Capture the cell that displays the provided text and extract its (x, y) central coordinate. 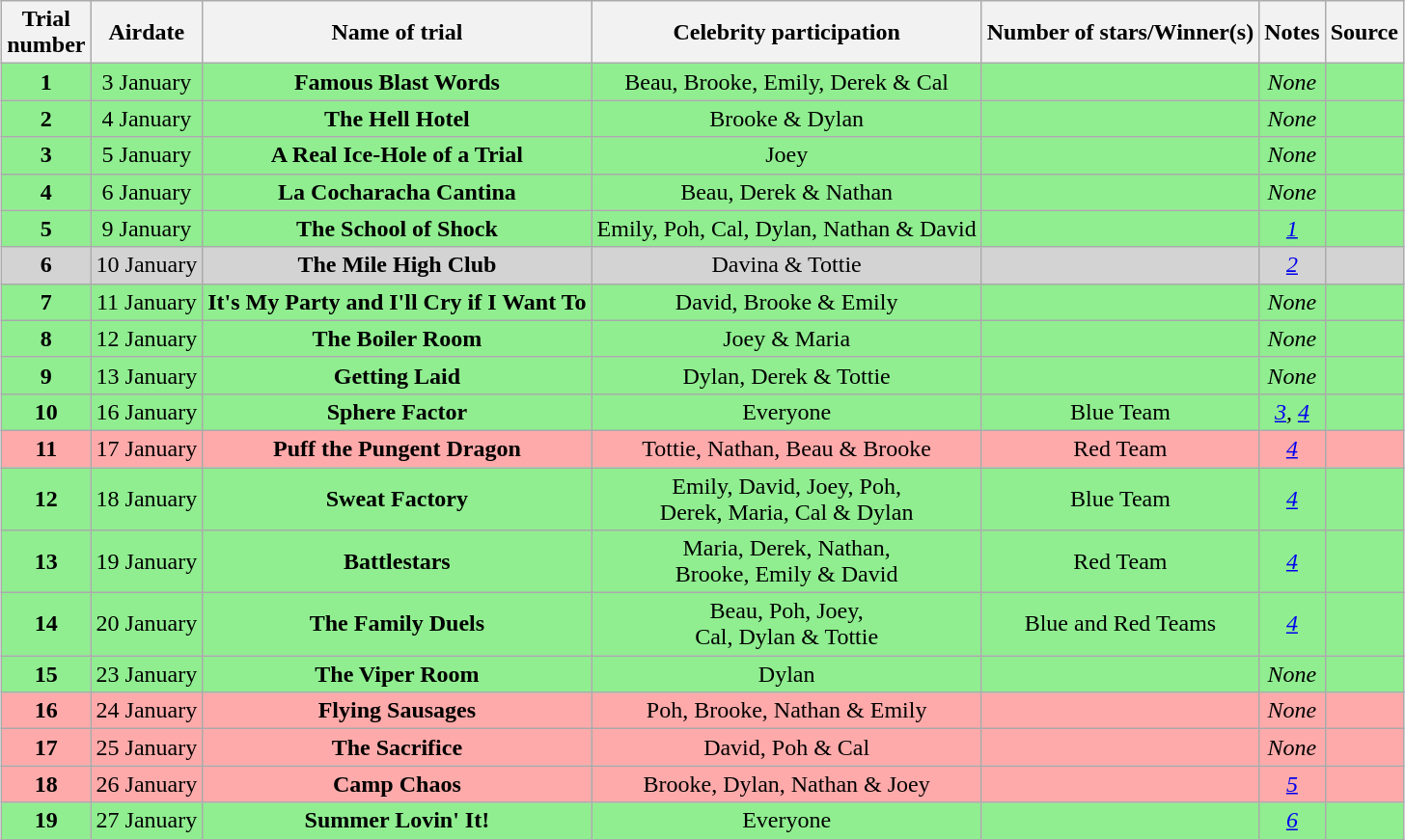
The Boiler Room (398, 339)
The Viper Room (398, 674)
Puff the Pungent Dragon (398, 448)
4 January (147, 119)
13 (46, 561)
Notes (1292, 33)
3 (46, 155)
David, Brooke & Emily (786, 302)
25 January (147, 747)
13 January (147, 375)
18 January (147, 498)
Flying Sausages (398, 711)
20 January (147, 625)
3 January (147, 82)
17 (46, 747)
Beau, Brooke, Emily, Derek & Cal (786, 82)
The School of Shock (398, 229)
Celebrity participation (786, 33)
Battlestars (398, 561)
The Family Duels (398, 625)
A Real Ice-Hole of a Trial (398, 155)
Trialnumber (46, 33)
14 (46, 625)
19 (46, 821)
Dylan, Derek & Tottie (786, 375)
Camp Chaos (398, 784)
27 January (147, 821)
3, 4 (1292, 412)
Joey (786, 155)
Maria, Derek, Nathan,Brooke, Emily & David (786, 561)
Summer Lovin' It! (398, 821)
10 (46, 412)
Beau, Poh, Joey,Cal, Dylan & Tottie (786, 625)
Emily, Poh, Cal, Dylan, Nathan & David (786, 229)
Blue and Red Teams (1120, 625)
19 January (147, 561)
Tottie, Nathan, Beau & Brooke (786, 448)
Sweat Factory (398, 498)
18 (46, 784)
11 January (147, 302)
11 (46, 448)
The Hell Hotel (398, 119)
24 January (147, 711)
The Sacrifice (398, 747)
It's My Party and I'll Cry if I Want To (398, 302)
7 (46, 302)
10 January (147, 265)
Beau, Derek & Nathan (786, 192)
12 January (147, 339)
La Cocharacha Cantina (398, 192)
5 January (147, 155)
16 January (147, 412)
6 January (147, 192)
26 January (147, 784)
Name of trial (398, 33)
Famous Blast Words (398, 82)
17 January (147, 448)
Emily, David, Joey, Poh,Derek, Maria, Cal & Dylan (786, 498)
Number of stars/Winner(s) (1120, 33)
Getting Laid (398, 375)
The Mile High Club (398, 265)
Brooke & Dylan (786, 119)
Airdate (147, 33)
15 (46, 674)
Source (1364, 33)
Brooke, Dylan, Nathan & Joey (786, 784)
9 (46, 375)
8 (46, 339)
Davina & Tottie (786, 265)
23 January (147, 674)
Sphere Factor (398, 412)
16 (46, 711)
David, Poh & Cal (786, 747)
Poh, Brooke, Nathan & Emily (786, 711)
Dylan (786, 674)
Joey & Maria (786, 339)
9 January (147, 229)
12 (46, 498)
